From the cell containing the given text, extract its center point as [x, y] coordinate. 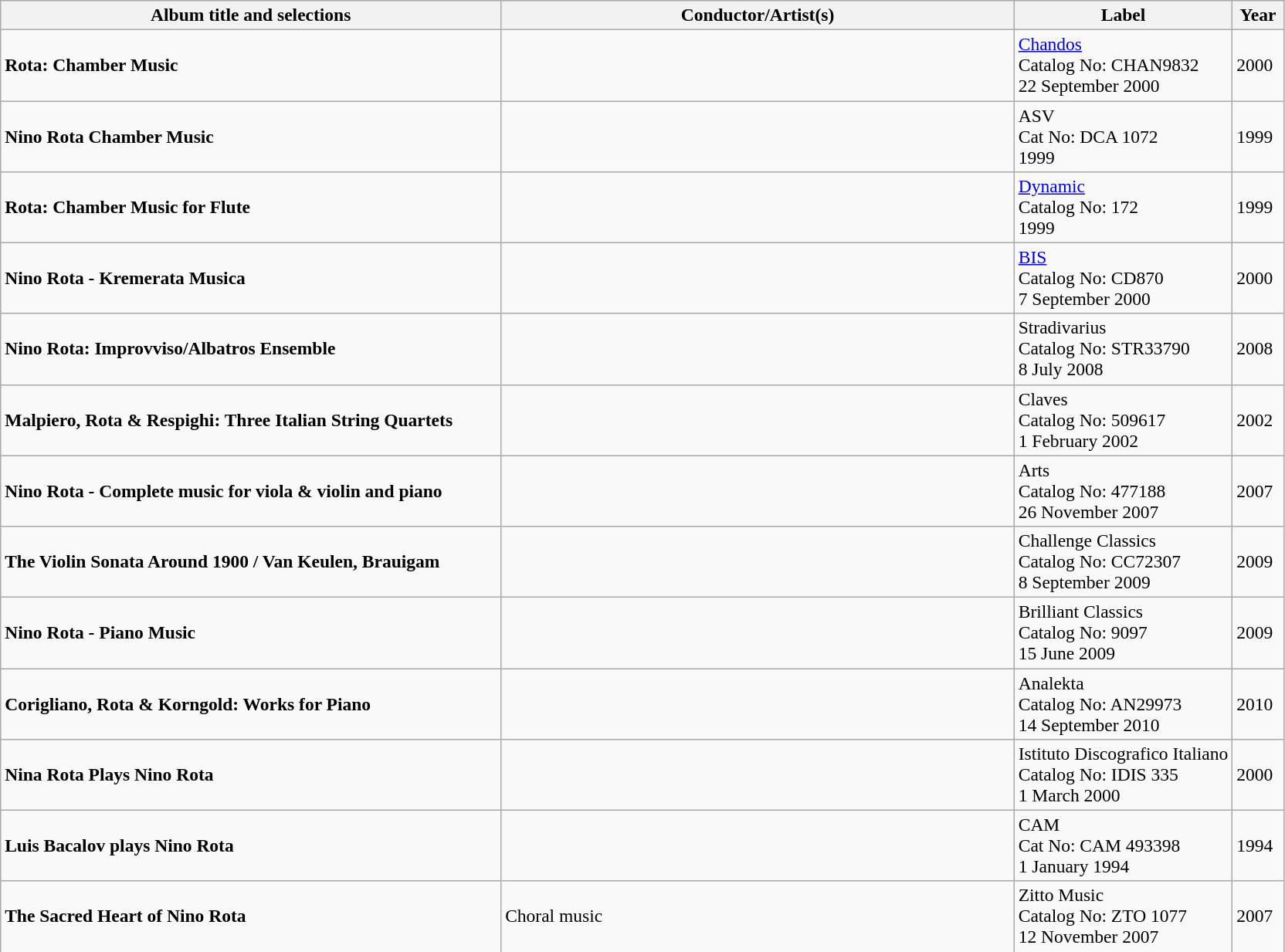
Conductor/Artist(s) [758, 15]
Zitto MusicCatalog No: ZTO 107712 November 2007 [1123, 916]
The Sacred Heart of Nino Rota [251, 916]
ChandosCatalog No: CHAN983222 September 2000 [1123, 65]
Corigliano, Rota & Korngold: Works for Piano [251, 703]
ArtsCatalog No: 47718826 November 2007 [1123, 491]
Choral music [758, 916]
Nino Rota - Complete music for viola & violin and piano [251, 491]
CAMCat No: CAM 4933981 January 1994 [1123, 845]
Challenge ClassicsCatalog No: CC723078 September 2009 [1123, 561]
Nino Rota: Improvviso/Albatros Ensemble [251, 349]
Nino Rota Chamber Music [251, 136]
Nina Rota Plays Nino Rota [251, 774]
ClavesCatalog No: 5096171 February 2002 [1123, 420]
Luis Bacalov plays Nino Rota [251, 845]
Nino Rota - Piano Music [251, 632]
StradivariusCatalog No: STR337908 July 2008 [1123, 349]
2010 [1258, 703]
BISCatalog No: CD8707 September 2000 [1123, 278]
The Violin Sonata Around 1900 / Van Keulen, Brauigam [251, 561]
Album title and selections [251, 15]
ASVCat No: DCA 10721999 [1123, 136]
Rota: Chamber Music for Flute [251, 207]
Malpiero, Rota & Respighi: Three Italian String Quartets [251, 420]
2008 [1258, 349]
AnalektaCatalog No: AN2997314 September 2010 [1123, 703]
Year [1258, 15]
1994 [1258, 845]
Rota: Chamber Music [251, 65]
Nino Rota - Kremerata Musica [251, 278]
Label [1123, 15]
2002 [1258, 420]
Istituto Discografico ItalianoCatalog No: IDIS 3351 March 2000 [1123, 774]
Brilliant ClassicsCatalog No: 909715 June 2009 [1123, 632]
DynamicCatalog No: 1721999 [1123, 207]
